Return (X, Y) of the center of cell containing provided text 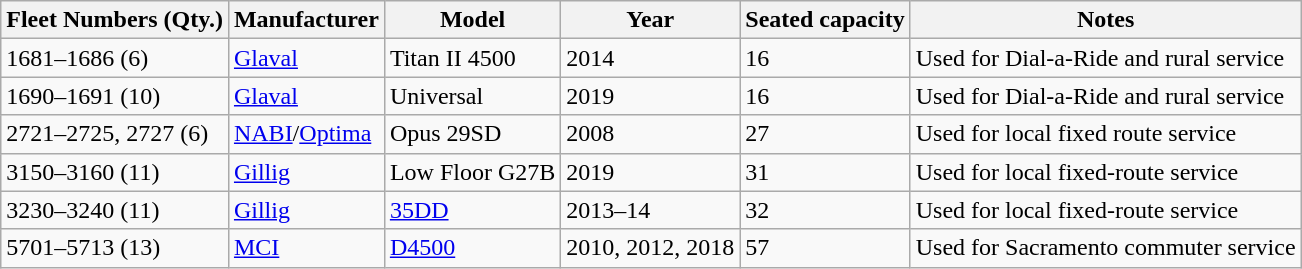
27 (825, 134)
Used for Sacramento commuter service (1106, 248)
3150–3160 (11) (115, 172)
Manufacturer (306, 20)
Model (472, 20)
3230–3240 (11) (115, 210)
D4500 (472, 248)
35DD (472, 210)
Fleet Numbers (Qty.) (115, 20)
Used for local fixed route service (1106, 134)
NABI/Optima (306, 134)
MCI (306, 248)
31 (825, 172)
2010, 2012, 2018 (650, 248)
57 (825, 248)
32 (825, 210)
2014 (650, 58)
Universal (472, 96)
2721–2725, 2727 (6) (115, 134)
Seated capacity (825, 20)
1690–1691 (10) (115, 96)
Low Floor G27B (472, 172)
5701–5713 (13) (115, 248)
2013–14 (650, 210)
Notes (1106, 20)
1681–1686 (6) (115, 58)
2008 (650, 134)
Titan II 4500 (472, 58)
Opus 29SD (472, 134)
Year (650, 20)
